Find where the given text appears and provide that cell's center as (X, Y) coordinate. 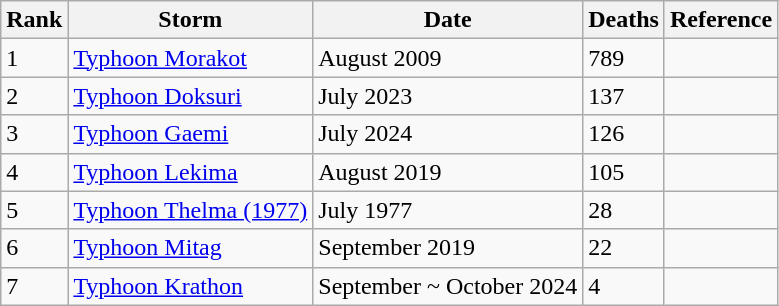
28 (624, 210)
September 2019 (448, 248)
August 2019 (448, 172)
Typhoon Mitag (190, 248)
Rank (34, 20)
Typhoon Krathon (190, 286)
Typhoon Thelma (1977) (190, 210)
Typhoon Lekima (190, 172)
2 (34, 96)
105 (624, 172)
6 (34, 248)
Reference (720, 20)
Deaths (624, 20)
137 (624, 96)
Typhoon Gaemi (190, 134)
7 (34, 286)
789 (624, 58)
Date (448, 20)
5 (34, 210)
July 2023 (448, 96)
July 2024 (448, 134)
Typhoon Doksuri (190, 96)
3 (34, 134)
22 (624, 248)
126 (624, 134)
July 1977 (448, 210)
August 2009 (448, 58)
1 (34, 58)
Storm (190, 20)
September ~ October 2024 (448, 286)
Typhoon Morakot (190, 58)
